From the cell containing the given text, extract its center point as (X, Y) coordinate. 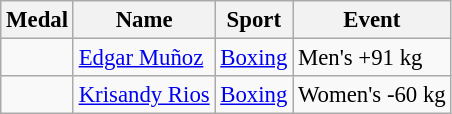
Edgar Muñoz (144, 58)
Women's -60 kg (372, 95)
Name (144, 20)
Medal (38, 20)
Men's +91 kg (372, 58)
Krisandy Rios (144, 95)
Sport (254, 20)
Event (372, 20)
